Identify which cell holds the provided text, then report its [x, y] central coordinate. 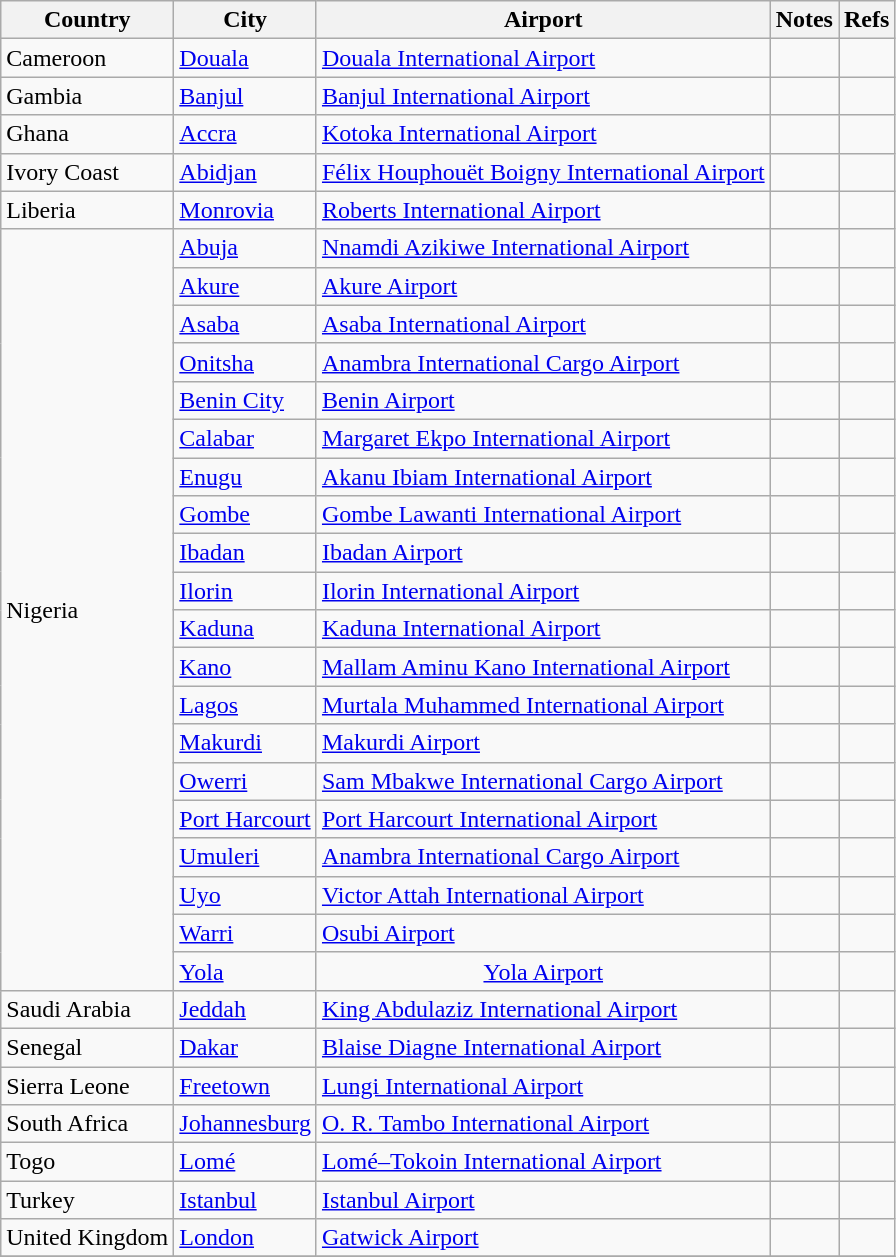
Country [88, 20]
Banjul [246, 96]
Port Harcourt International Airport [543, 819]
Margaret Ekpo International Airport [543, 438]
Port Harcourt [246, 819]
Warri [246, 933]
Togo [88, 1162]
Accra [246, 134]
Yola Airport [543, 971]
Victor Attah International Airport [543, 895]
United Kingdom [88, 1238]
Notes [804, 20]
Lungi International Airport [543, 1085]
Ghana [88, 134]
Nigeria [88, 610]
Sierra Leone [88, 1085]
Istanbul [246, 1200]
Enugu [246, 477]
Onitsha [246, 362]
Freetown [246, 1085]
Ilorin [246, 591]
Istanbul Airport [543, 1200]
Kano [246, 667]
Johannesburg [246, 1124]
Lagos [246, 705]
Lomé [246, 1162]
Ibadan [246, 553]
Asaba International Airport [543, 324]
Dakar [246, 1047]
Akure [246, 286]
Liberia [88, 210]
King Abdulaziz International Airport [543, 1009]
Blaise Diagne International Airport [543, 1047]
Monrovia [246, 210]
Nnamdi Azikiwe International Airport [543, 248]
Uyo [246, 895]
South Africa [88, 1124]
Gatwick Airport [543, 1238]
Makurdi Airport [543, 743]
Senegal [88, 1047]
Roberts International Airport [543, 210]
Cameroon [88, 58]
Akanu Ibiam International Airport [543, 477]
Yola [246, 971]
Sam Mbakwe International Cargo Airport [543, 781]
Calabar [246, 438]
Asaba [246, 324]
Félix Houphouët Boigny International Airport [543, 172]
Benin City [246, 400]
Saudi Arabia [88, 1009]
Turkey [88, 1200]
Banjul International Airport [543, 96]
Gambia [88, 96]
Gombe Lawanti International Airport [543, 515]
Lomé–Tokoin International Airport [543, 1162]
Jeddah [246, 1009]
Douala [246, 58]
London [246, 1238]
Abidjan [246, 172]
City [246, 20]
Kaduna International Airport [543, 629]
O. R. Tambo International Airport [543, 1124]
Ibadan Airport [543, 553]
Makurdi [246, 743]
Akure Airport [543, 286]
Refs [866, 20]
Ilorin International Airport [543, 591]
Abuja [246, 248]
Murtala Muhammed International Airport [543, 705]
Umuleri [246, 857]
Kotoka International Airport [543, 134]
Douala International Airport [543, 58]
Owerri [246, 781]
Ivory Coast [88, 172]
Benin Airport [543, 400]
Airport [543, 20]
Mallam Aminu Kano International Airport [543, 667]
Kaduna [246, 629]
Osubi Airport [543, 933]
Gombe [246, 515]
